Identify which cell holds the provided text, then report its (x, y) central coordinate. 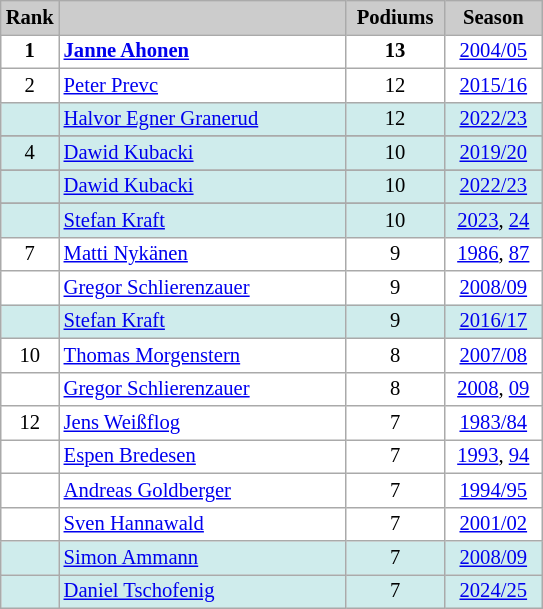
1983/84 (493, 423)
2008, 09 (493, 389)
Daniel Tschofenig (202, 591)
2019/20 (493, 153)
Espen Bredesen (202, 456)
Andreas Goldberger (202, 490)
2001/02 (493, 524)
Matti Nykänen (202, 254)
2 (30, 85)
Podiums (395, 17)
1993, 94 (493, 456)
Thomas Morgenstern (202, 355)
2015/16 (493, 85)
Rank (30, 17)
Jens Weißflog (202, 423)
Sven Hannawald (202, 524)
2007/08 (493, 355)
Simon Ammann (202, 557)
2023, 24 (493, 220)
4 (30, 153)
13 (395, 51)
2024/25 (493, 591)
Janne Ahonen (202, 51)
2016/17 (493, 321)
Halvor Egner Granerud (202, 119)
Season (493, 17)
1 (30, 51)
2004/05 (493, 51)
1986, 87 (493, 254)
Peter Prevc (202, 85)
1994/95 (493, 490)
